Provide the [X, Y] coordinate of the cell's center where the given text is located.  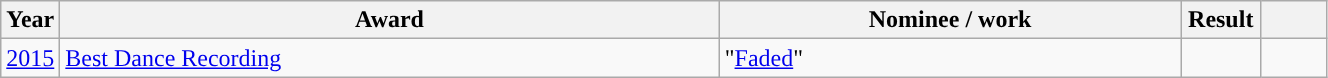
Result [1221, 20]
"Faded" [950, 58]
Nominee / work [950, 20]
Award [390, 20]
2015 [30, 58]
Year [30, 20]
Best Dance Recording [390, 58]
